Determine the [X, Y] coordinate at the center of the cell enclosing the given text.  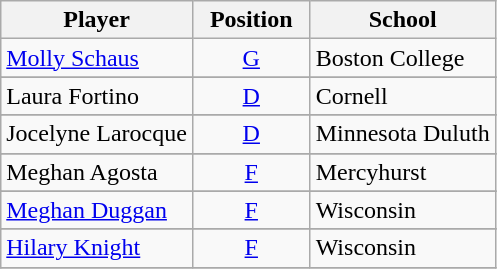
Mercyhurst [402, 172]
Jocelyne Larocque [97, 134]
Hilary Knight [97, 248]
G [251, 58]
Boston College [402, 58]
Laura Fortino [97, 96]
Meghan Agosta [97, 172]
Player [97, 20]
Molly Schaus [97, 58]
School [402, 20]
Position [251, 20]
Minnesota Duluth [402, 134]
Cornell [402, 96]
Meghan Duggan [97, 210]
